Determine the [X, Y] coordinate at the center of the cell enclosing the given text.  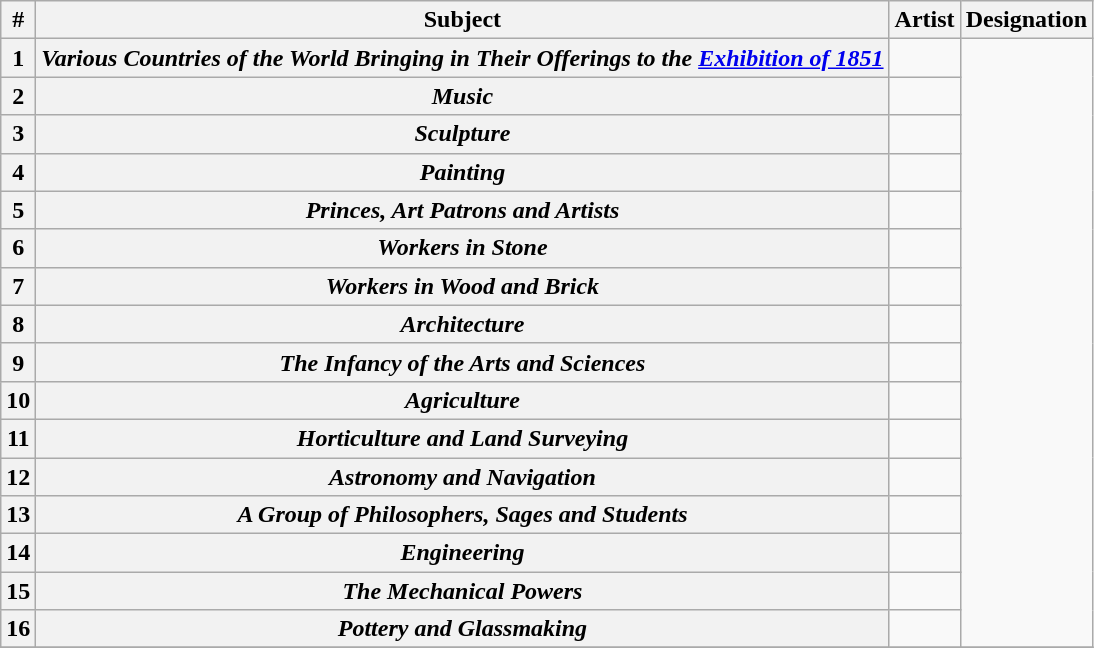
Various Countries of the World Bringing in Their Offerings to the Exhibition of 1851 [462, 58]
11 [18, 438]
A Group of Philosophers, Sages and Students [462, 515]
15 [18, 591]
Astronomy and Navigation [462, 477]
14 [18, 553]
13 [18, 515]
Music [462, 96]
Horticulture and Land Surveying [462, 438]
16 [18, 629]
# [18, 20]
Workers in Wood and Brick [462, 286]
5 [18, 210]
8 [18, 324]
The Mechanical Powers [462, 591]
Princes, Art Patrons and Artists [462, 210]
3 [18, 134]
The Infancy of the Arts and Sciences [462, 362]
Agriculture [462, 400]
Artist [924, 20]
1 [18, 58]
7 [18, 286]
Workers in Stone [462, 248]
12 [18, 477]
4 [18, 172]
Painting [462, 172]
6 [18, 248]
9 [18, 362]
Sculpture [462, 134]
Architecture [462, 324]
2 [18, 96]
Designation [1026, 20]
Subject [462, 20]
10 [18, 400]
Engineering [462, 553]
Pottery and Glassmaking [462, 629]
